Extract the (x, y) coordinate from the center of the cell holding the provided text.  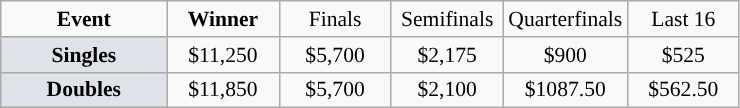
$11,850 (223, 90)
Last 16 (683, 19)
$900 (565, 55)
$2,175 (447, 55)
$525 (683, 55)
$11,250 (223, 55)
Doubles (84, 90)
Winner (223, 19)
$2,100 (447, 90)
Finals (335, 19)
Quarterfinals (565, 19)
$562.50 (683, 90)
$1087.50 (565, 90)
Semifinals (447, 19)
Event (84, 19)
Singles (84, 55)
